Provide the (x, y) coordinate of the cell's center where the given text is located.  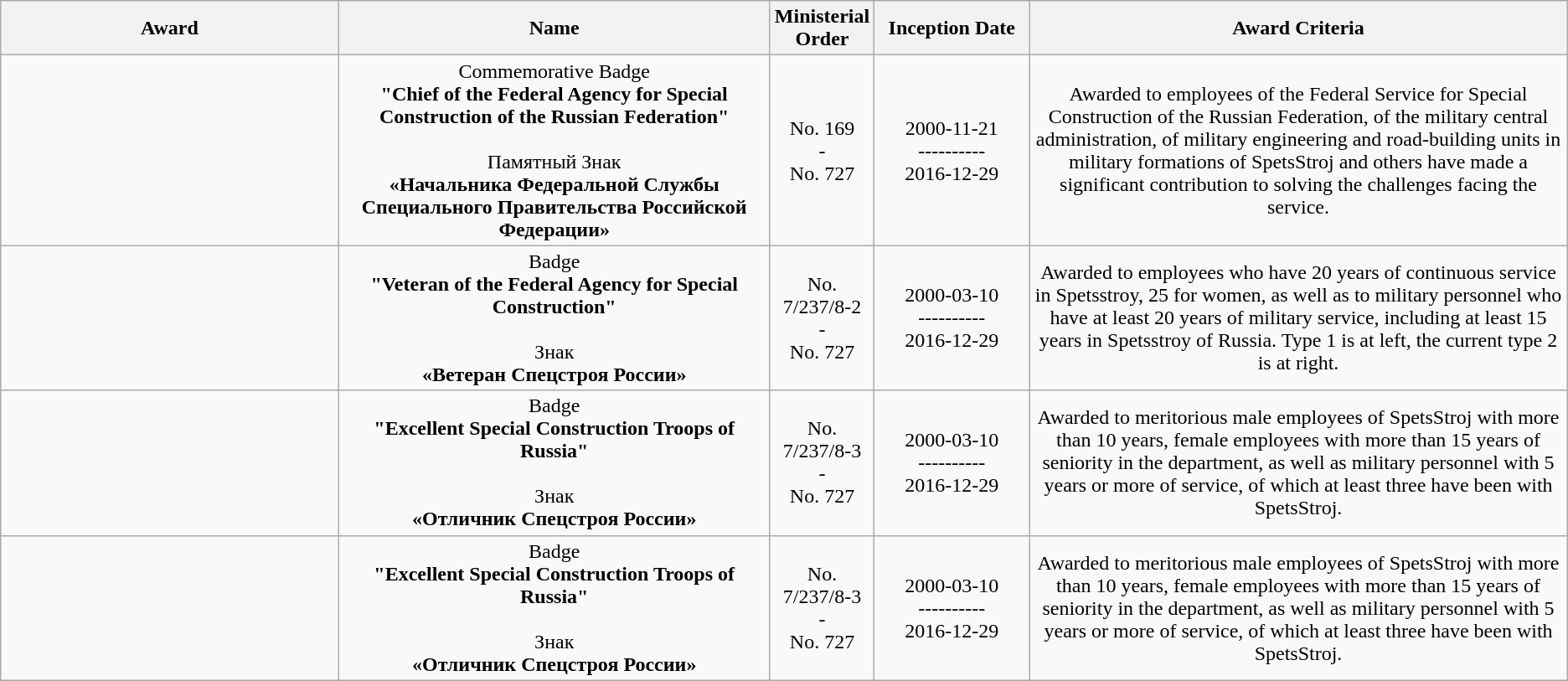
Inception Date (952, 28)
Ministerial Order (822, 28)
Award (169, 28)
Name (554, 28)
No. 7/237/8-2-No. 727 (822, 318)
No. 169-No. 727 (822, 151)
2000-11-21----------2016-12-29 (952, 151)
Award Criteria (1298, 28)
Badge"Veteran of the Federal Agency for Special Construction"Знак«Ветеран Спецстроя России» (554, 318)
